Extract the [X, Y] coordinate from the center of the cell holding the provided text.  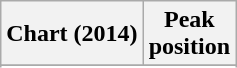
Peakposition [189, 34]
Chart (2014) [72, 34]
